Return the [X, Y] coordinate for the center point of the cell that contains the specified text.  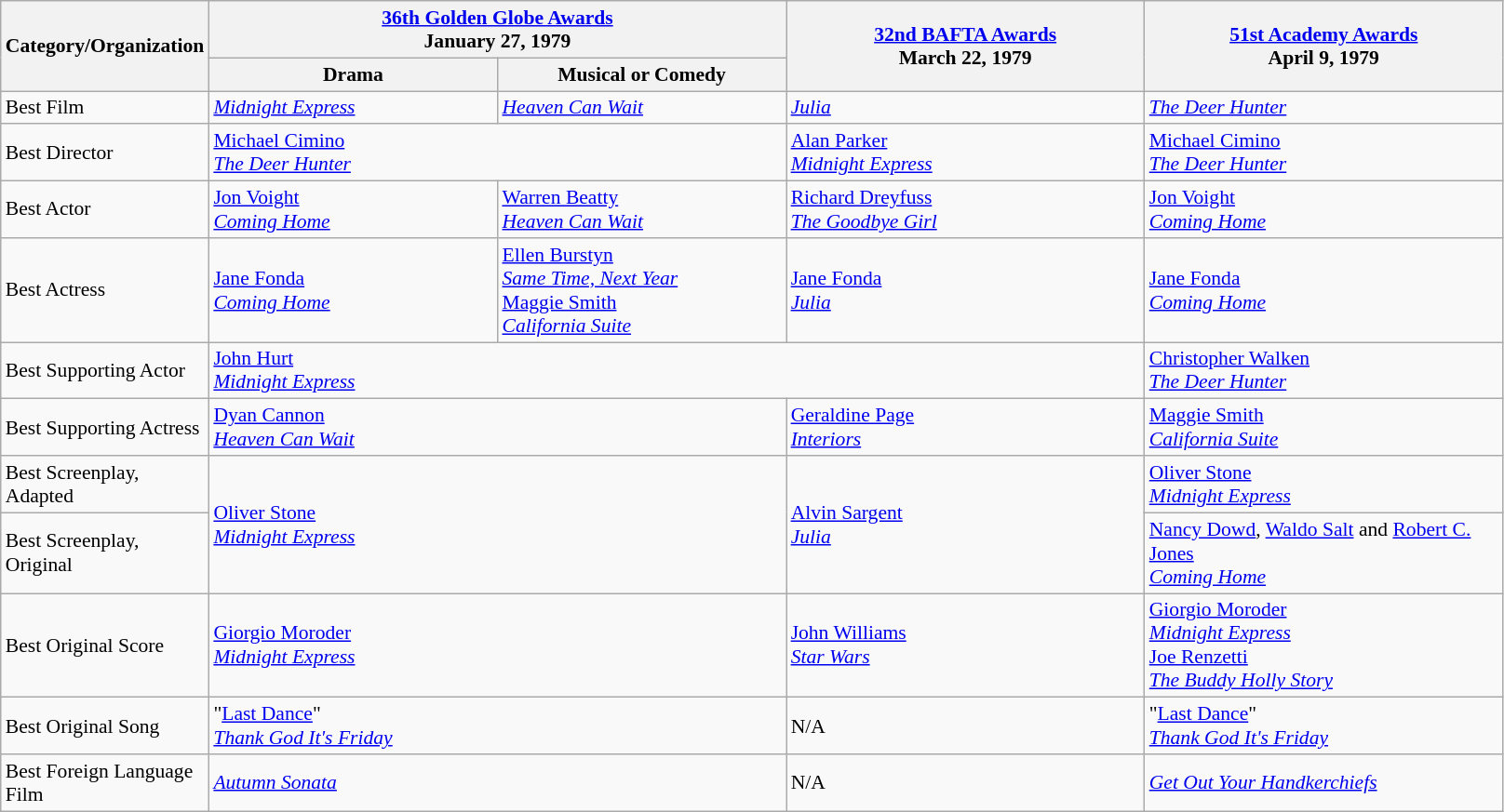
Richard DreyfussThe Goodbye Girl [966, 210]
Best Foreign Language Film [105, 783]
Midnight Express [353, 108]
Giorgio MoroderMidnight ExpressJoe RenzettiThe Buddy Holly Story [1323, 646]
Julia [966, 108]
Best Original Song [105, 725]
Christopher WalkenThe Deer Hunter [1323, 370]
Nancy Dowd, Waldo Salt and Robert C. JonesComing Home [1323, 552]
Best Actress [105, 290]
Alan ParkerMidnight Express [966, 153]
John WilliamsStar Wars [966, 646]
Best Supporting Actress [105, 428]
Category/Organization [105, 47]
Get Out Your Handkerchiefs [1323, 783]
Dyan CannonHeaven Can Wait [497, 428]
Best Screenplay, Original [105, 552]
36th Golden Globe AwardsJanuary 27, 1979 [497, 30]
Ellen BurstynSame Time, Next YearMaggie SmithCalifornia Suite [641, 290]
Best Film [105, 108]
Best Original Score [105, 646]
Autumn Sonata [497, 783]
Maggie SmithCalifornia Suite [1323, 428]
The Deer Hunter [1323, 108]
Drama [353, 74]
Giorgio MoroderMidnight Express [497, 646]
32nd BAFTA AwardsMarch 22, 1979 [966, 47]
51st Academy AwardsApril 9, 1979 [1323, 47]
Heaven Can Wait [641, 108]
Best Screenplay, Adapted [105, 484]
Alvin SargentJulia [966, 525]
John HurtMidnight Express [676, 370]
Musical or Comedy [641, 74]
Jane FondaJulia [966, 290]
Best Actor [105, 210]
Best Director [105, 153]
Best Supporting Actor [105, 370]
Warren BeattyHeaven Can Wait [641, 210]
Geraldine PageInteriors [966, 428]
